Provide the (x, y) coordinate of the cell's center where the given text is located.  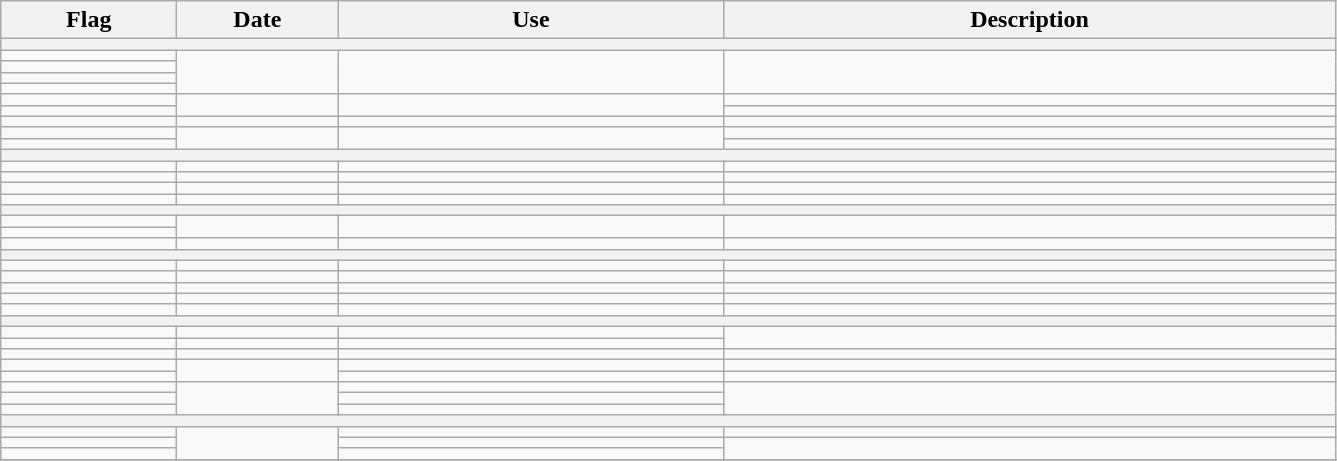
Description (1030, 20)
Date (258, 20)
Use (531, 20)
Flag (89, 20)
